Provide the (x, y) coordinate of the cell's center where the given text is located.  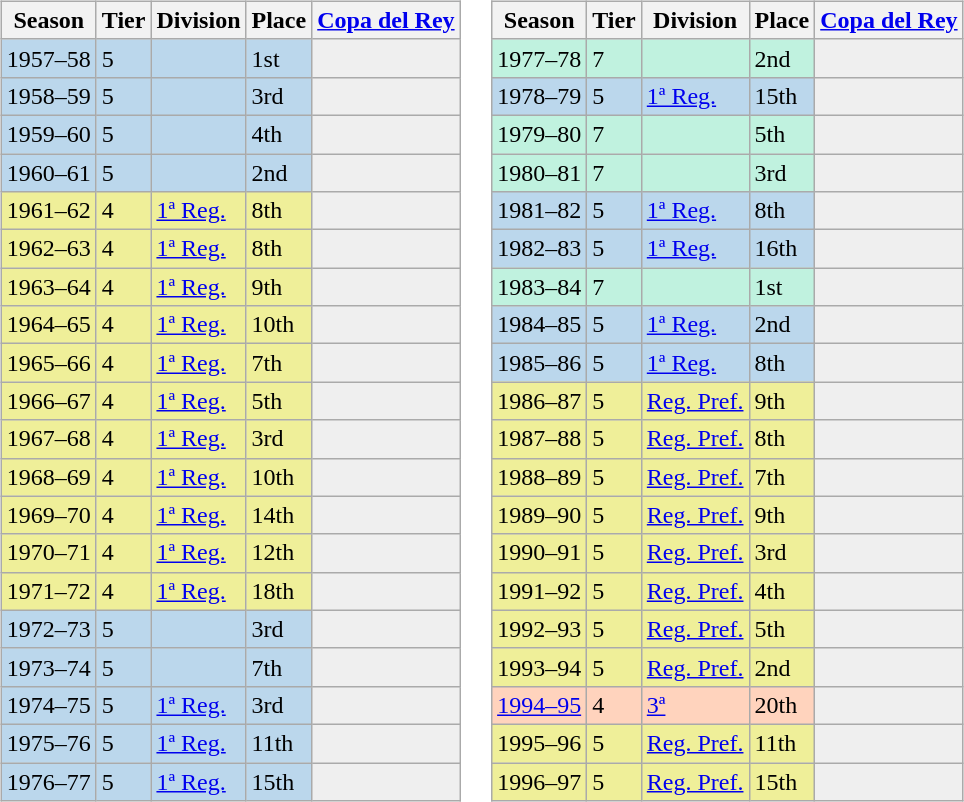
1975–76 (48, 743)
1958–59 (48, 96)
1989–90 (540, 515)
1967–68 (48, 439)
1968–69 (48, 477)
1996–97 (540, 781)
1963–64 (48, 287)
1995–96 (540, 743)
1979–80 (540, 134)
1972–73 (48, 629)
1974–75 (48, 705)
1980–81 (540, 173)
1993–94 (540, 667)
1992–93 (540, 629)
1959–60 (48, 134)
14th (279, 515)
1966–67 (48, 401)
1965–66 (48, 363)
1994–95 (540, 705)
1957–58 (48, 58)
1988–89 (540, 477)
1984–85 (540, 325)
1962–63 (48, 249)
1981–82 (540, 211)
16th (782, 249)
1978–79 (540, 96)
12th (279, 553)
1987–88 (540, 439)
20th (782, 705)
1982–83 (540, 249)
1971–72 (48, 591)
1983–84 (540, 287)
1990–91 (540, 553)
1991–92 (540, 591)
1986–87 (540, 401)
1976–77 (48, 781)
1961–62 (48, 211)
1985–86 (540, 363)
1964–65 (48, 325)
18th (279, 591)
3ª (695, 705)
1977–78 (540, 58)
1969–70 (48, 515)
1960–61 (48, 173)
1970–71 (48, 553)
1973–74 (48, 667)
